Return the (X, Y) coordinate for the center point of the cell that contains the specified text.  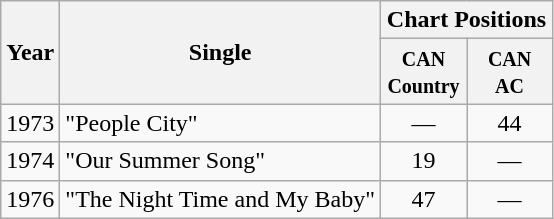
CAN AC (510, 72)
47 (423, 199)
1973 (30, 123)
Single (220, 52)
44 (510, 123)
"Our Summer Song" (220, 161)
Year (30, 52)
1976 (30, 199)
"The Night Time and My Baby" (220, 199)
Chart Positions (466, 20)
1974 (30, 161)
"People City" (220, 123)
19 (423, 161)
CAN Country (423, 72)
